Capture the cell that displays the provided text and extract its (x, y) central coordinate. 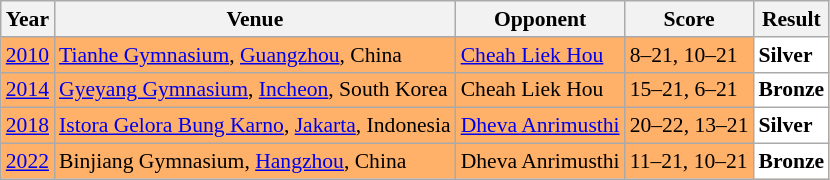
Istora Gelora Bung Karno, Jakarta, Indonesia (255, 126)
Result (791, 19)
2010 (28, 55)
Tianhe Gymnasium, Guangzhou, China (255, 55)
20–22, 13–21 (690, 126)
Venue (255, 19)
11–21, 10–21 (690, 162)
Binjiang Gymnasium, Hangzhou, China (255, 162)
Gyeyang Gymnasium, Incheon, South Korea (255, 90)
2022 (28, 162)
2014 (28, 90)
15–21, 6–21 (690, 90)
Opponent (540, 19)
8–21, 10–21 (690, 55)
Year (28, 19)
2018 (28, 126)
Score (690, 19)
